Pinpoint the cell where the given text exists, returning its [X, Y] midpoint coordinate. 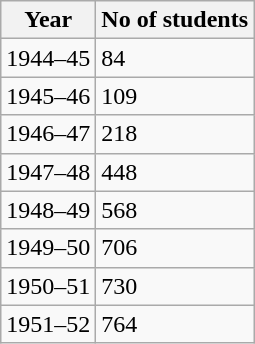
218 [175, 134]
448 [175, 172]
84 [175, 58]
764 [175, 324]
Year [48, 20]
1951–52 [48, 324]
1947–48 [48, 172]
1948–49 [48, 210]
1945–46 [48, 96]
109 [175, 96]
1946–47 [48, 134]
568 [175, 210]
1949–50 [48, 248]
No of students [175, 20]
706 [175, 248]
730 [175, 286]
1950–51 [48, 286]
1944–45 [48, 58]
